Scan for the cell matching the given text and deliver its [X, Y] coordinate at center. 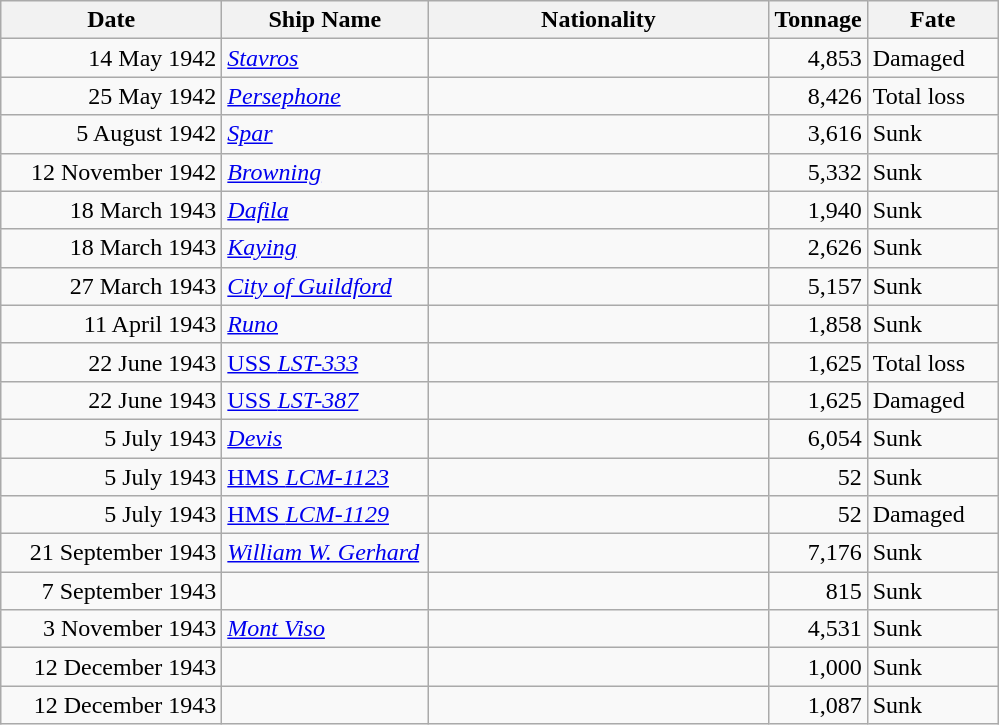
11 April 1943 [112, 324]
HMS LCM-1129 [325, 515]
5 August 1942 [112, 134]
12 November 1942 [112, 172]
4,531 [818, 629]
USS LST-333 [325, 362]
Date [112, 20]
USS LST-387 [325, 400]
5,332 [818, 172]
3,616 [818, 134]
7 September 1943 [112, 591]
6,054 [818, 438]
27 March 1943 [112, 286]
William W. Gerhard [325, 553]
Nationality [598, 20]
Dafila [325, 210]
25 May 1942 [112, 96]
815 [818, 591]
Tonnage [818, 20]
14 May 1942 [112, 58]
1,940 [818, 210]
Ship Name [325, 20]
8,426 [818, 96]
Runo [325, 324]
3 November 1943 [112, 629]
Mont Viso [325, 629]
City of Guildford [325, 286]
1,858 [818, 324]
1,087 [818, 705]
Kaying [325, 248]
5,157 [818, 286]
HMS LCM-1123 [325, 477]
21 September 1943 [112, 553]
2,626 [818, 248]
Devis [325, 438]
Spar [325, 134]
1,000 [818, 667]
Browning [325, 172]
Fate [932, 20]
Persephone [325, 96]
Stavros [325, 58]
4,853 [818, 58]
7,176 [818, 553]
